Capture the cell that displays the provided text and extract its [x, y] central coordinate. 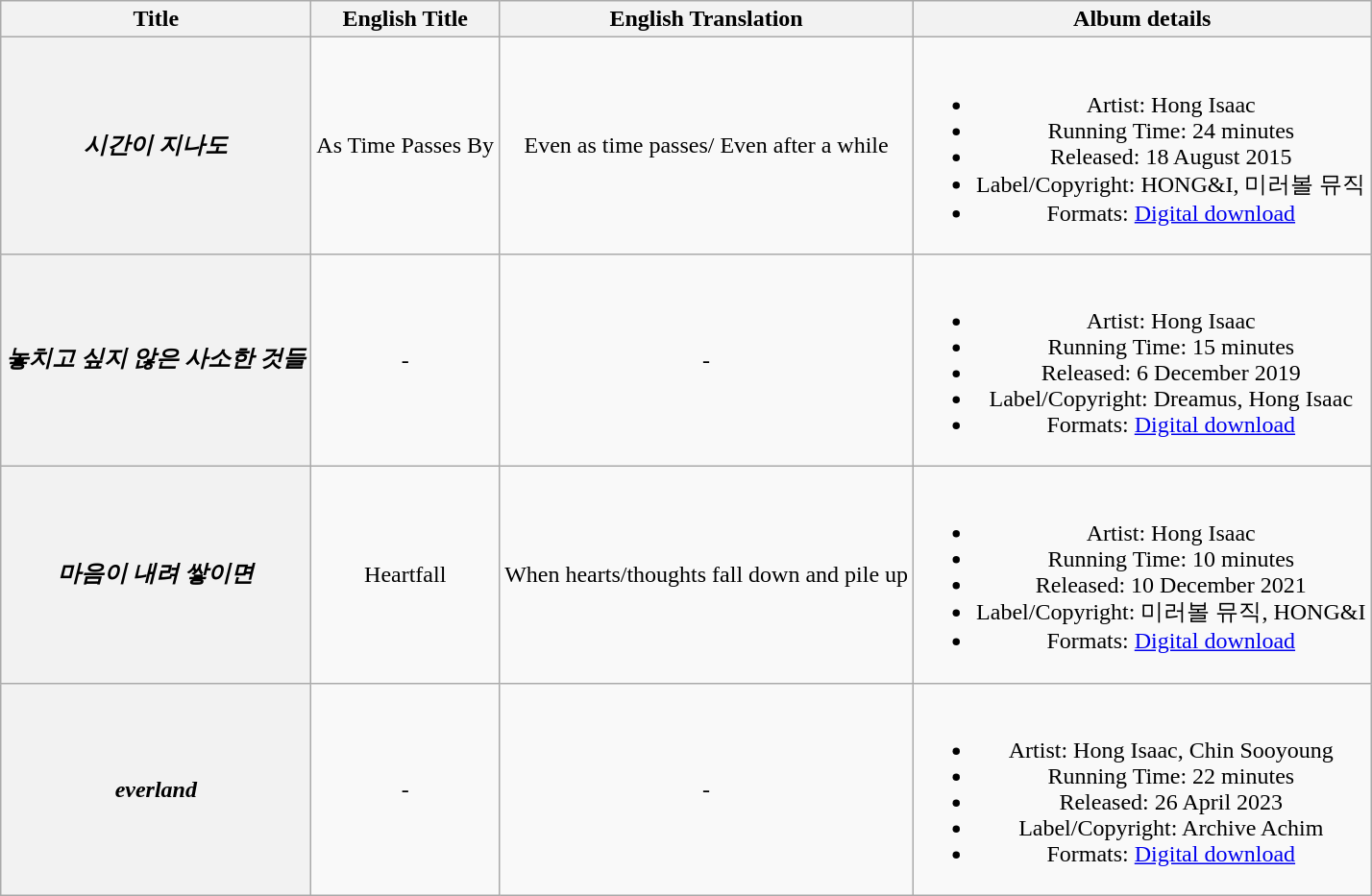
Title [156, 19]
As Time Passes By [405, 146]
놓치고 싶지 않은 사소한 것들 [156, 359]
Artist: Hong IsaacRunning Time: 24 minutesReleased: 18 August 2015Label/Copyright: HONG&I, 미러볼 뮤직Formats: Digital download [1142, 146]
Heartfall [405, 574]
everland [156, 789]
Artist: Hong Isaac, Chin SooyoungRunning Time: 22 minutesReleased: 26 April 2023Label/Copyright: Archive AchimFormats: Digital download [1142, 789]
When hearts/thoughts fall down and pile up [707, 574]
Artist: Hong IsaacRunning Time: 15 minutesReleased: 6 December 2019Label/Copyright: Dreamus, Hong IsaacFormats: Digital download [1142, 359]
Even as time passes/ Even after a while [707, 146]
English Title [405, 19]
English Translation [707, 19]
마음이 내려 쌓이면 [156, 574]
Artist: Hong IsaacRunning Time: 10 minutesReleased: 10 December 2021Label/Copyright: 미러볼 뮤직, HONG&IFormats: Digital download [1142, 574]
시간이 지나도 [156, 146]
Album details [1142, 19]
